Return (X, Y) of the center of cell containing provided text 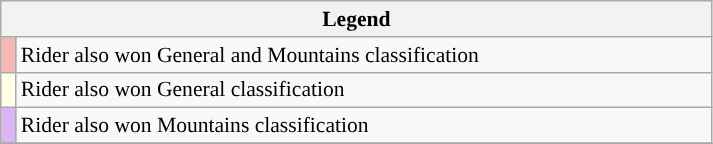
Rider also won Mountains classification (364, 126)
Rider also won General classification (364, 90)
Rider also won General and Mountains classification (364, 55)
Legend (356, 19)
